Scan for the cell matching the given text and deliver its (X, Y) coordinate at center. 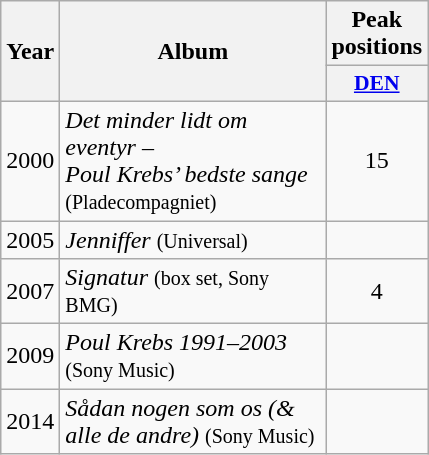
2009 (30, 356)
15 (377, 160)
Album (193, 52)
Poul Krebs 1991–2003 (Sony Music) (193, 356)
2014 (30, 422)
Jenniffer (Universal) (193, 239)
2007 (30, 292)
Year (30, 52)
Signatur (box set, Sony BMG) (193, 292)
DEN (377, 84)
2000 (30, 160)
Peak positions (377, 34)
Sådan nogen som os (& alle de andre) (Sony Music) (193, 422)
Det minder lidt om eventyr – Poul Krebs’ bedste sange (Pladecompagniet) (193, 160)
2005 (30, 239)
4 (377, 292)
